Search for the cell housing the specified text and yield its [x, y] center coordinate. 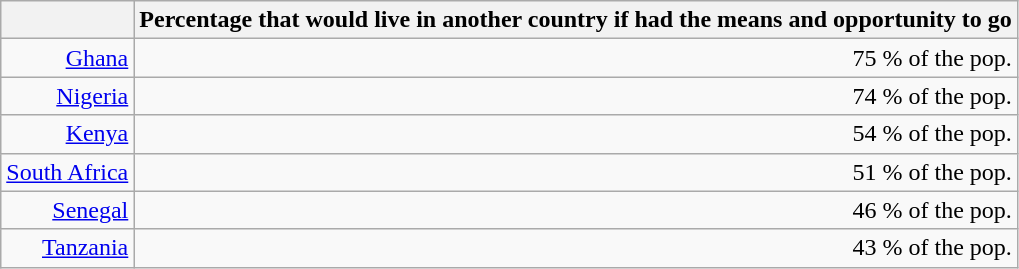
46 % of the pop. [576, 210]
51 % of the pop. [576, 172]
54 % of the pop. [576, 134]
43 % of the pop. [576, 248]
Tanzania [68, 248]
75 % of the pop. [576, 58]
74 % of the pop. [576, 96]
Ghana [68, 58]
Percentage that would live in another country if had the means and opportunity to go [576, 20]
South Africa [68, 172]
Senegal [68, 210]
Kenya [68, 134]
Nigeria [68, 96]
